Provide the [x, y] coordinate of the cell's center where the given text is located.  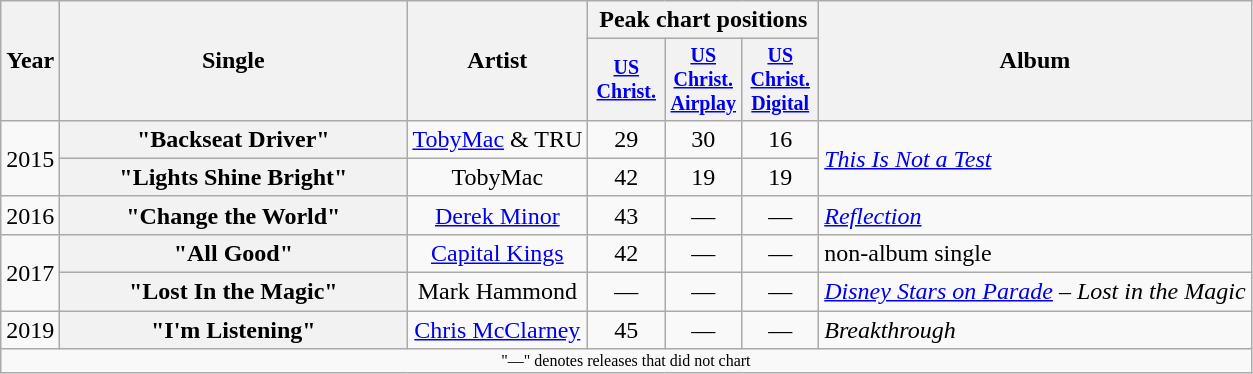
"I'm Listening" [234, 330]
Derek Minor [498, 215]
Single [234, 61]
Mark Hammond [498, 292]
USChrist. [626, 80]
43 [626, 215]
16 [780, 139]
"—" denotes releases that did not chart [626, 361]
US Christ.Airplay [704, 80]
This Is Not a Test [1035, 158]
2015 [30, 158]
Album [1035, 61]
"Backseat Driver" [234, 139]
2019 [30, 330]
non-album single [1035, 253]
Peak chart positions [704, 20]
2017 [30, 272]
30 [704, 139]
45 [626, 330]
"Lost In the Magic" [234, 292]
Disney Stars on Parade – Lost in the Magic [1035, 292]
Year [30, 61]
Breakthrough [1035, 330]
"Change the World" [234, 215]
"All Good" [234, 253]
Reflection [1035, 215]
29 [626, 139]
2016 [30, 215]
Artist [498, 61]
TobyMac & TRU [498, 139]
Capital Kings [498, 253]
"Lights Shine Bright" [234, 177]
Chris McClarney [498, 330]
TobyMac [498, 177]
USChrist.Digital [780, 80]
